Search for the cell housing the specified text and yield its (X, Y) center coordinate. 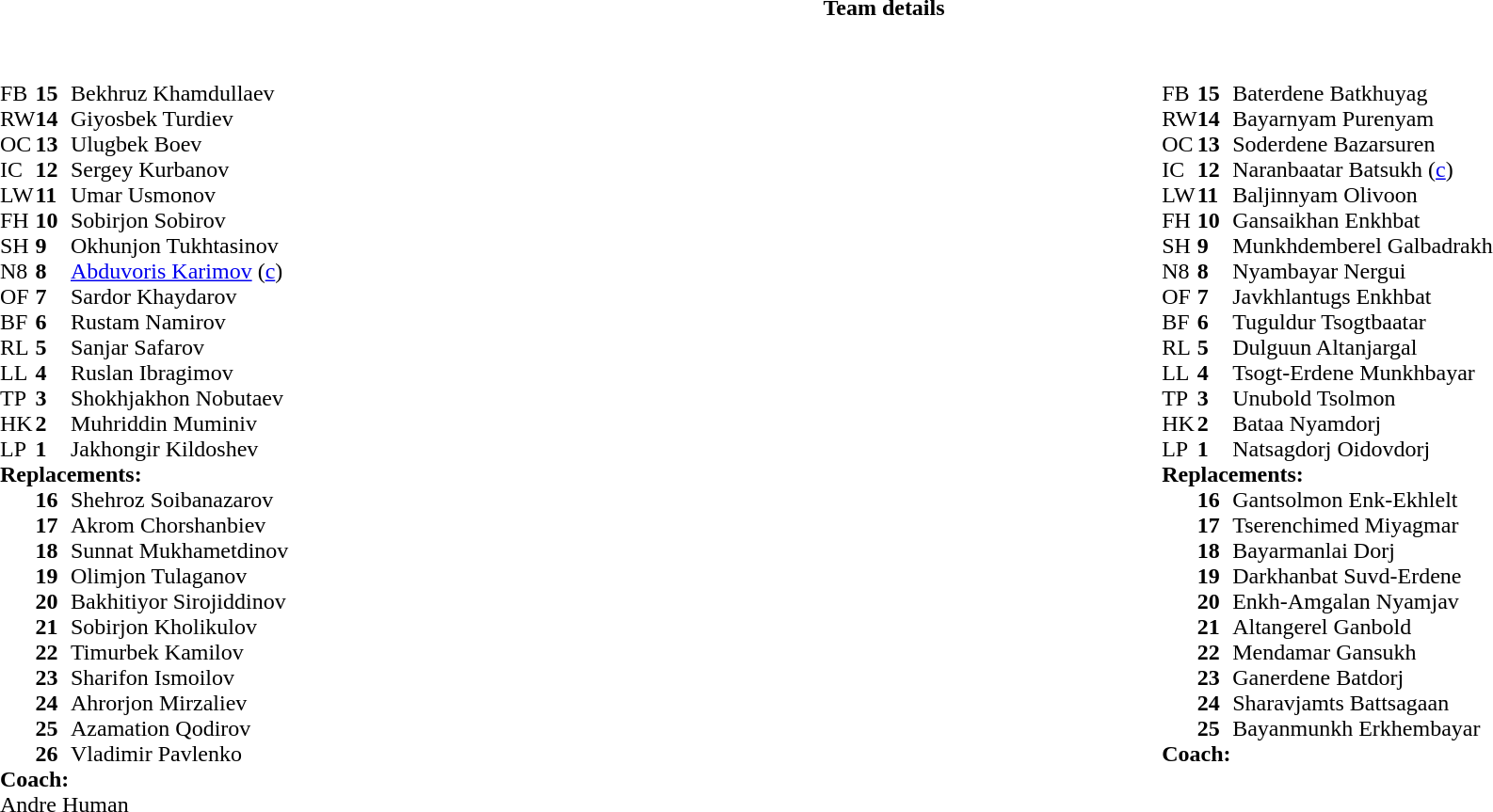
Munkhdemberel Galbadrakh (1363, 247)
Ulugbek Boev (179, 145)
Darkhanbat Suvd-Erdene (1363, 576)
Sobirjon Sobirov (179, 220)
Jakhongir Kildoshev (179, 450)
Bayarmanlai Dorj (1363, 551)
Timurbek Kamilov (179, 653)
Vladimir Pavlenko (179, 755)
Ruslan Ibragimov (179, 373)
Mendamar Gansukh (1363, 653)
Sharavjamts Battsagaan (1363, 704)
Olimjon Tulaganov (179, 576)
Sharifon Ismoilov (179, 677)
Muhriddin Muminiv (179, 423)
Baterdene Batkhuyag (1363, 94)
Sobirjon Kholikulov (179, 627)
Akrom Chorshanbiev (179, 525)
Ahrorjon Mirzaliev (179, 704)
Gantsolmon Enk-Ekhlelt (1363, 501)
Okhunjon Tukhtasinov (179, 247)
Naranbaatar Batsukh (c) (1363, 169)
Tserenchimed Miyagmar (1363, 525)
Sardor Khaydarov (179, 297)
Bekhruz Khamdullaev (179, 94)
Soderdene Bazarsuren (1363, 145)
26 (54, 755)
Bayanmunkh Erkhembayar (1363, 728)
Ganerdene Batdorj (1363, 677)
Umar Usmonov (179, 196)
Bataa Nyamdorj (1363, 423)
Bakhitiyor Sirojiddinov (179, 602)
Nyambayar Nergui (1363, 271)
Enkh-Amgalan Nyamjav (1363, 602)
Sanjar Safarov (179, 348)
Azamation Qodirov (179, 728)
Sunnat Mukhametdinov (179, 551)
Baljinnyam Olivoon (1363, 196)
Altangerel Ganbold (1363, 627)
Unubold Tsolmon (1363, 399)
Dulguun Altanjargal (1363, 348)
Natsagdorj Oidovdorj (1363, 450)
Tuguldur Tsogtbaatar (1363, 322)
Shehroz Soibanazarov (179, 501)
Javkhlantugs Enkhbat (1363, 297)
Tsogt-Erdene Munkhbayar (1363, 373)
Bayarnyam Purenyam (1363, 119)
Shokhjakhon Nobutaev (179, 399)
Rustam Namirov (179, 322)
Gansaikhan Enkhbat (1363, 220)
Sergey Kurbanov (179, 169)
Giyosbek Turdiev (179, 119)
Abduvoris Karimov (c) (179, 271)
